Provide the [x, y] coordinate of the cell's center where the given text is located.  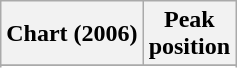
Peakposition [189, 34]
Chart (2006) [72, 34]
